Locate the cell with the specified text and output its (x, y) center coordinate. 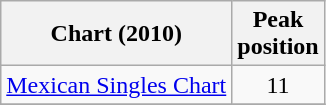
Mexican Singles Chart (116, 85)
11 (278, 85)
Peakposition (278, 34)
Chart (2010) (116, 34)
